Identify which cell holds the provided text, then report its [X, Y] central coordinate. 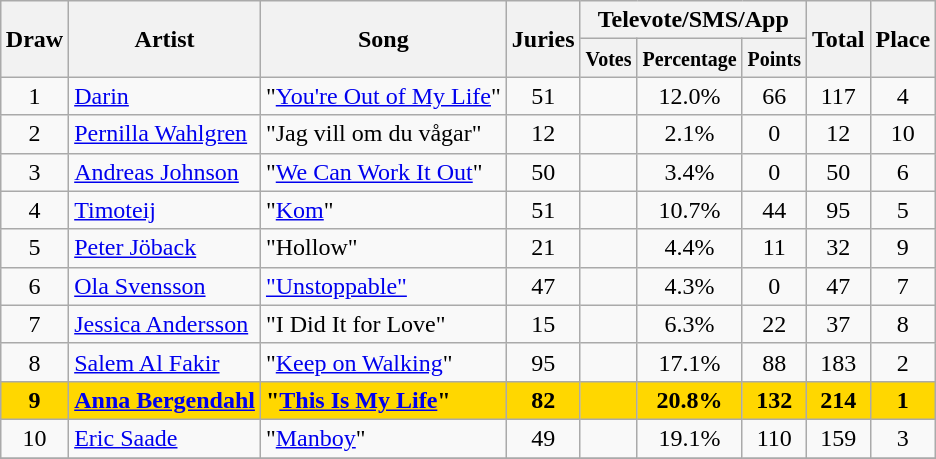
110 [774, 438]
21 [543, 248]
Points [774, 58]
183 [838, 362]
Votes [608, 58]
"Hollow" [383, 248]
22 [774, 324]
Juries [543, 39]
66 [774, 96]
82 [543, 400]
44 [774, 210]
20.8% [690, 400]
Ola Svensson [165, 286]
Artist [165, 39]
Salem Al Fakir [165, 362]
"Jag vill om du vågar" [383, 134]
17.1% [690, 362]
11 [774, 248]
88 [774, 362]
6.3% [690, 324]
Jessica Andersson [165, 324]
"Unstoppable" [383, 286]
Peter Jöback [165, 248]
3.4% [690, 172]
"This Is My Life" [383, 400]
Draw [34, 39]
Timoteij [165, 210]
"Manboy" [383, 438]
37 [838, 324]
214 [838, 400]
32 [838, 248]
2.1% [690, 134]
Percentage [690, 58]
4.4% [690, 248]
10.7% [690, 210]
Darin [165, 96]
Anna Bergendahl [165, 400]
4.3% [690, 286]
Place [903, 39]
117 [838, 96]
49 [543, 438]
12.0% [690, 96]
"Kom" [383, 210]
Andreas Johnson [165, 172]
Televote/SMS/App [693, 20]
Pernilla Wahlgren [165, 134]
15 [543, 324]
Song [383, 39]
"You're Out of My Life" [383, 96]
132 [774, 400]
159 [838, 438]
"Keep on Walking" [383, 362]
Eric Saade [165, 438]
"We Can Work It Out" [383, 172]
Total [838, 39]
"I Did It for Love" [383, 324]
19.1% [690, 438]
